Find where the given text appears and provide that cell's center as (X, Y) coordinate. 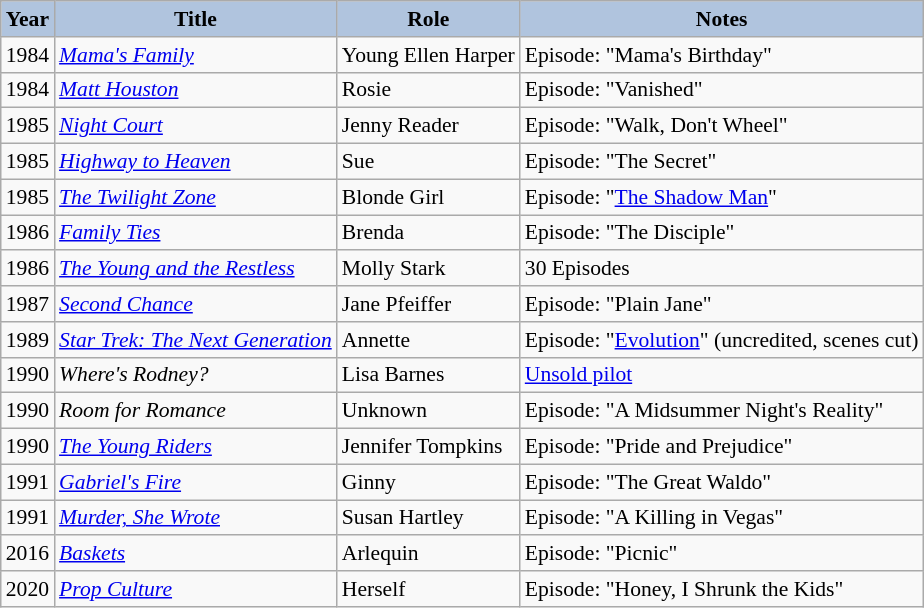
Episode: "Mama's Birthday" (722, 55)
Brenda (428, 233)
Second Chance (196, 304)
Year (28, 19)
Lisa Barnes (428, 375)
Highway to Heaven (196, 162)
Unsold pilot (722, 375)
2020 (28, 589)
Gabriel's Fire (196, 482)
The Twilight Zone (196, 197)
Episode: "Pride and Prejudice" (722, 447)
Episode: "Walk, Don't Wheel" (722, 126)
Episode: "A Midsummer Night's Reality" (722, 411)
The Young Riders (196, 447)
Prop Culture (196, 589)
30 Episodes (722, 269)
1987 (28, 304)
Episode: "The Shadow Man" (722, 197)
Family Ties (196, 233)
Episode: "Plain Jane" (722, 304)
Episode: "The Great Waldo" (722, 482)
Night Court (196, 126)
Unknown (428, 411)
Matt Houston (196, 90)
Young Ellen Harper (428, 55)
1989 (28, 340)
Mama's Family (196, 55)
Episode: "Honey, I Shrunk the Kids" (722, 589)
Room for Romance (196, 411)
Jennifer Tompkins (428, 447)
Baskets (196, 554)
The Young and the Restless (196, 269)
Herself (428, 589)
Episode: "The Secret" (722, 162)
Where's Rodney? (196, 375)
Star Trek: The Next Generation (196, 340)
Arlequin (428, 554)
Murder, She Wrote (196, 518)
Rosie (428, 90)
2016 (28, 554)
Jane Pfeiffer (428, 304)
Episode: "A Killing in Vegas" (722, 518)
Molly Stark (428, 269)
Sue (428, 162)
Title (196, 19)
Episode: "The Disciple" (722, 233)
Episode: "Vanished" (722, 90)
Susan Hartley (428, 518)
Ginny (428, 482)
Annette (428, 340)
Episode: "Evolution" (uncredited, scenes cut) (722, 340)
Role (428, 19)
Episode: "Picnic" (722, 554)
Notes (722, 19)
Jenny Reader (428, 126)
Blonde Girl (428, 197)
